Locate the cell with the specified text and output its [X, Y] center coordinate. 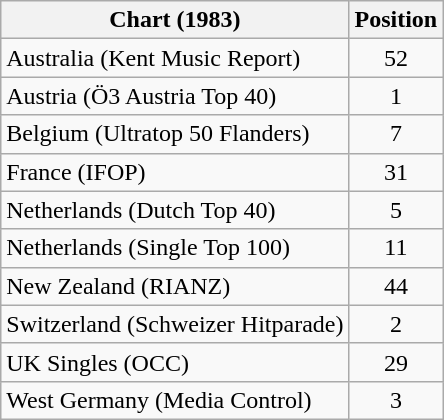
Belgium (Ultratop 50 Flanders) [175, 134]
Netherlands (Dutch Top 40) [175, 210]
West Germany (Media Control) [175, 400]
52 [396, 58]
3 [396, 400]
11 [396, 248]
Austria (Ö3 Austria Top 40) [175, 96]
31 [396, 172]
2 [396, 324]
France (IFOP) [175, 172]
Position [396, 20]
44 [396, 286]
New Zealand (RIANZ) [175, 286]
Australia (Kent Music Report) [175, 58]
7 [396, 134]
UK Singles (OCC) [175, 362]
29 [396, 362]
Switzerland (Schweizer Hitparade) [175, 324]
5 [396, 210]
Netherlands (Single Top 100) [175, 248]
Chart (1983) [175, 20]
1 [396, 96]
